Find where the given text appears and provide that cell's center as (x, y) coordinate. 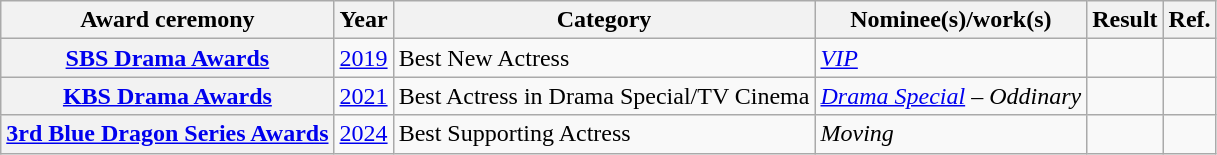
Nominee(s)/work(s) (951, 20)
Award ceremony (168, 20)
Best Actress in Drama Special/TV Cinema (604, 96)
Category (604, 20)
2021 (364, 96)
KBS Drama Awards (168, 96)
Year (364, 20)
Best New Actress (604, 58)
Ref. (1190, 20)
2024 (364, 134)
VIP (951, 58)
Drama Special – Oddinary (951, 96)
Result (1125, 20)
Best Supporting Actress (604, 134)
Moving (951, 134)
SBS Drama Awards (168, 58)
3rd Blue Dragon Series Awards (168, 134)
2019 (364, 58)
